Provide the [x, y] coordinate of the cell's center where the given text is located.  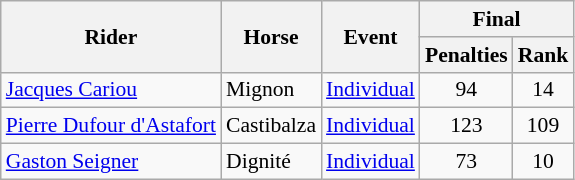
Castibalza [271, 126]
123 [466, 126]
Mignon [271, 90]
Dignité [271, 162]
Rank [544, 55]
Gaston Seigner [111, 162]
73 [466, 162]
Penalties [466, 55]
Event [370, 36]
14 [544, 90]
Rider [111, 36]
Pierre Dufour d'Astafort [111, 126]
94 [466, 90]
109 [544, 126]
10 [544, 162]
Jacques Cariou [111, 90]
Final [496, 19]
Horse [271, 36]
